Capture the cell that displays the provided text and extract its [X, Y] central coordinate. 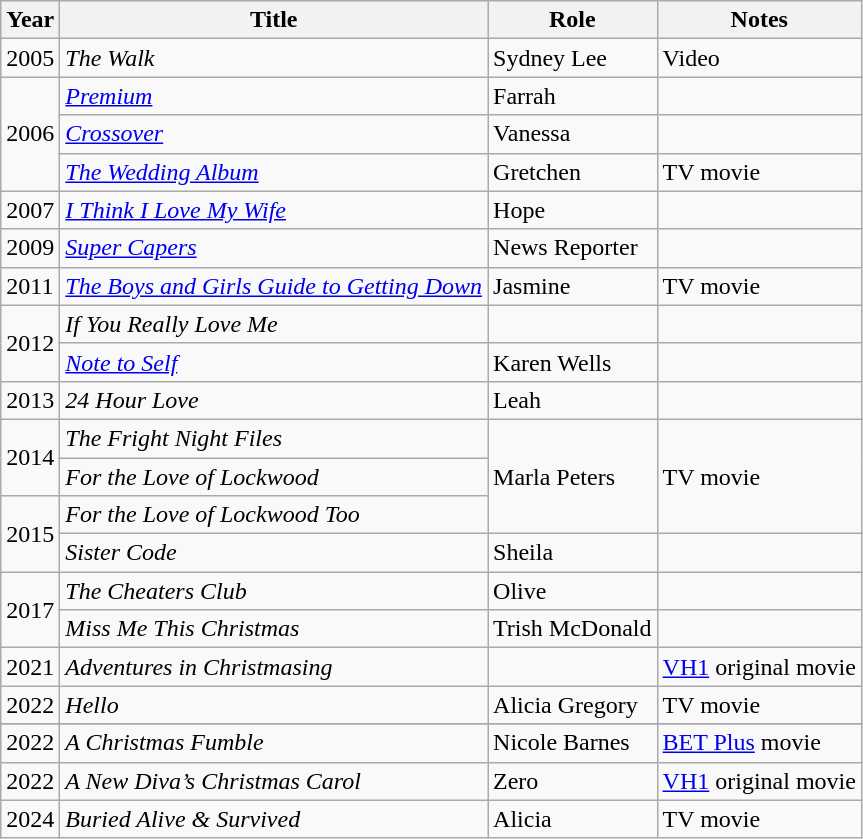
Miss Me This Christmas [274, 629]
Sheila [573, 553]
2007 [30, 210]
Alicia [573, 819]
Title [274, 20]
Alicia Gregory [573, 705]
Video [759, 58]
2021 [30, 667]
2006 [30, 134]
2011 [30, 286]
Marla Peters [573, 476]
2005 [30, 58]
2017 [30, 610]
The Fright Night Files [274, 438]
2013 [30, 400]
Jasmine [573, 286]
Gretchen [573, 172]
For the Love of Lockwood [274, 477]
Super Capers [274, 248]
2009 [30, 248]
A Christmas Fumble [274, 743]
Notes [759, 20]
2012 [30, 343]
Karen Wells [573, 362]
Leah [573, 400]
Nicole Barnes [573, 743]
For the Love of Lockwood Too [274, 515]
If You Really Love Me [274, 324]
2015 [30, 534]
Year [30, 20]
Adventures in Christmasing [274, 667]
Vanessa [573, 134]
Hello [274, 705]
Sister Code [274, 553]
Olive [573, 591]
Note to Self [274, 362]
The Walk [274, 58]
Crossover [274, 134]
2014 [30, 457]
BET Plus movie [759, 743]
The Boys and Girls Guide to Getting Down [274, 286]
A New Diva’s Christmas Carol [274, 781]
Hope [573, 210]
News Reporter [573, 248]
Zero [573, 781]
Sydney Lee [573, 58]
Premium [274, 96]
Buried Alive & Survived [274, 819]
I Think I Love My Wife [274, 210]
Role [573, 20]
The Cheaters Club [274, 591]
Trish McDonald [573, 629]
Farrah [573, 96]
2024 [30, 819]
The Wedding Album [274, 172]
24 Hour Love [274, 400]
